For the text-containing cell, return its midpoint in [X, Y] coordinate format. 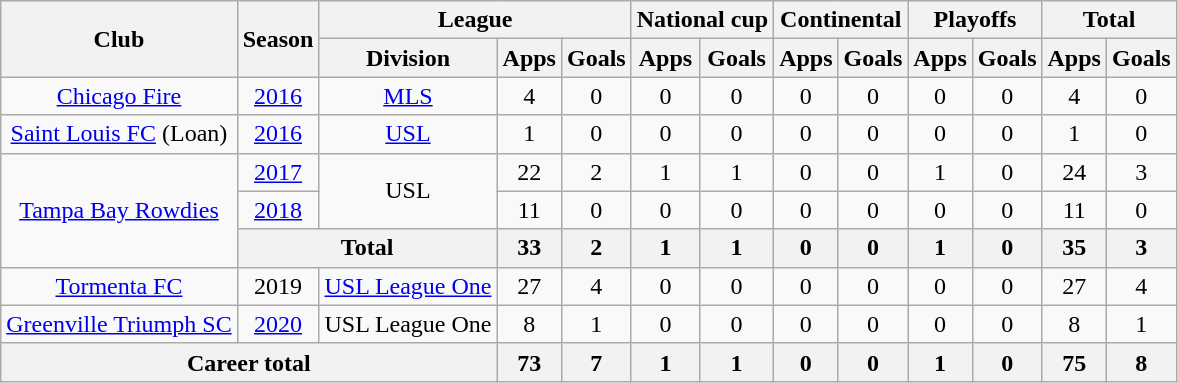
Saint Louis FC (Loan) [119, 134]
MLS [408, 96]
Club [119, 39]
7 [596, 362]
National cup [702, 20]
75 [1074, 362]
73 [529, 362]
Playoffs [975, 20]
35 [1074, 248]
24 [1074, 172]
22 [529, 172]
Tormenta FC [119, 286]
2019 [278, 286]
Season [278, 39]
Continental [841, 20]
33 [529, 248]
2020 [278, 324]
Chicago Fire [119, 96]
2017 [278, 172]
Tampa Bay Rowdies [119, 210]
Division [408, 58]
Greenville Triumph SC [119, 324]
Career total [249, 362]
League [475, 20]
2018 [278, 210]
